Search for the cell housing the specified text and yield its (X, Y) center coordinate. 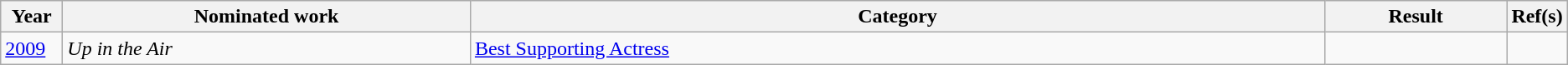
Result (1416, 17)
Ref(s) (1537, 17)
2009 (32, 48)
Category (897, 17)
Nominated work (266, 17)
Year (32, 17)
Up in the Air (266, 48)
Best Supporting Actress (897, 48)
